Provide the [X, Y] coordinate of the cell's center where the given text is located.  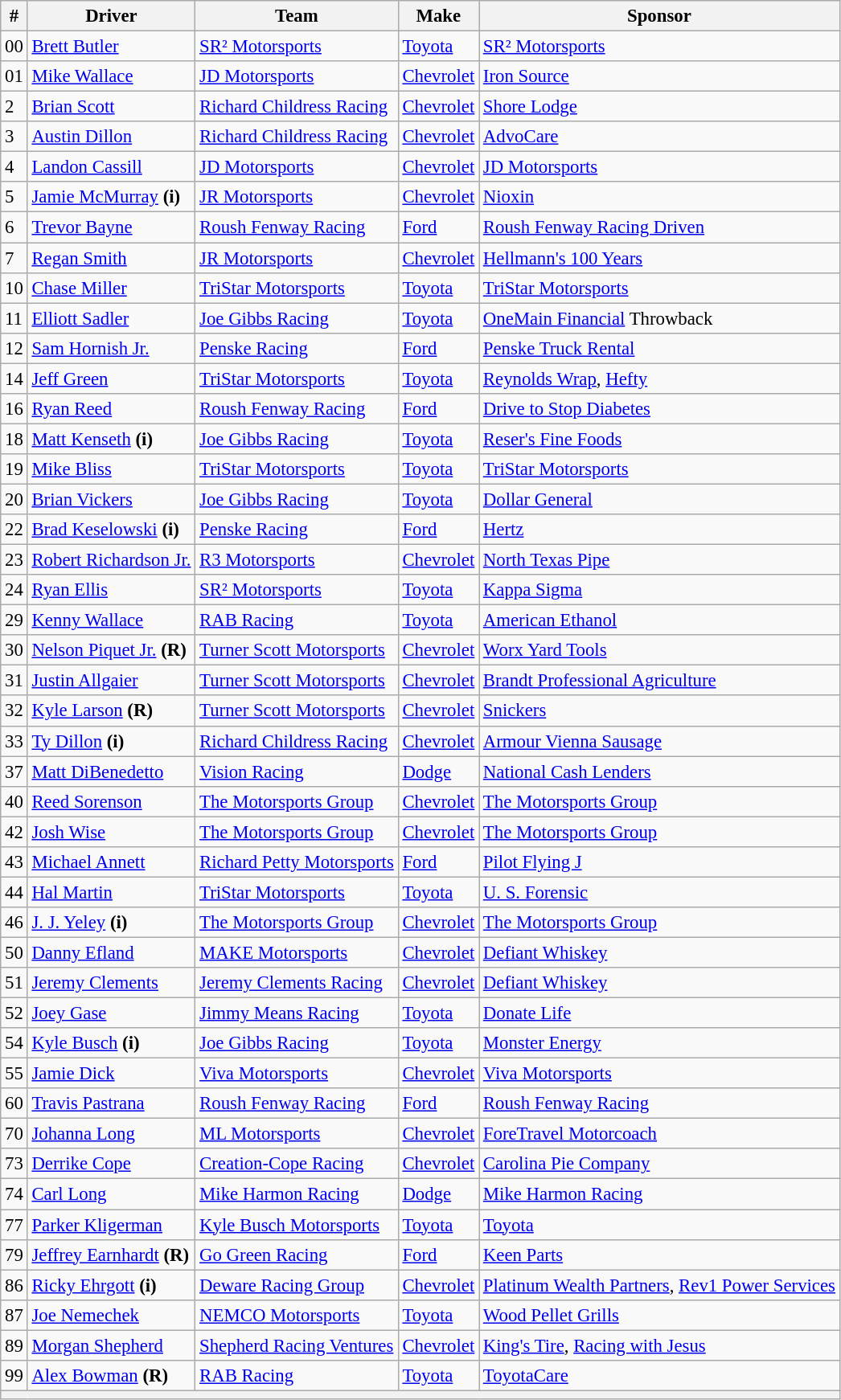
22 [14, 530]
Creation-Cope Racing [297, 1165]
Jamie McMurray (i) [111, 197]
Reed Sorenson [111, 801]
Matt DiBenedetto [111, 772]
Shore Lodge [659, 107]
Brandt Professional Agriculture [659, 681]
American Ethanol [659, 620]
Regan Smith [111, 258]
MAKE Motorsports [297, 952]
12 [14, 348]
Robert Richardson Jr. [111, 560]
Austin Dillon [111, 137]
52 [14, 1013]
19 [14, 469]
Brian Scott [111, 107]
Jeff Green [111, 379]
51 [14, 983]
Brad Keselowski (i) [111, 530]
Matt Kenseth (i) [111, 439]
J. J. Yeley (i) [111, 923]
86 [14, 1285]
Jeffrey Earnhardt (R) [111, 1255]
79 [14, 1255]
Joey Gase [111, 1013]
Make [438, 16]
Pilot Flying J [659, 862]
Monster Energy [659, 1043]
Keen Parts [659, 1255]
Jamie Dick [111, 1074]
Johanna Long [111, 1134]
Carolina Pie Company [659, 1165]
00 [14, 47]
54 [14, 1043]
Hertz [659, 530]
Mike Bliss [111, 469]
Penske Truck Rental [659, 348]
5 [14, 197]
87 [14, 1315]
Reynolds Wrap, Hefty [659, 379]
National Cash Lenders [659, 772]
Parker Kligerman [111, 1225]
70 [14, 1134]
Jimmy Means Racing [297, 1013]
7 [14, 258]
Team [297, 16]
Sponsor [659, 16]
01 [14, 76]
Ryan Reed [111, 409]
Go Green Racing [297, 1255]
Kyle Busch Motorsports [297, 1225]
18 [14, 439]
Michael Annett [111, 862]
3 [14, 137]
42 [14, 832]
Reser's Fine Foods [659, 439]
Justin Allgaier [111, 681]
Josh Wise [111, 832]
Armour Vienna Sausage [659, 741]
Deware Racing Group [297, 1285]
Richard Petty Motorsports [297, 862]
Nelson Piquet Jr. (R) [111, 650]
20 [14, 499]
6 [14, 227]
Kyle Larson (R) [111, 711]
Hal Martin [111, 892]
16 [14, 409]
4 [14, 167]
11 [14, 318]
ToyotaCare [659, 1376]
Landon Cassill [111, 167]
89 [14, 1345]
Kyle Busch (i) [111, 1043]
30 [14, 650]
43 [14, 862]
50 [14, 952]
Alex Bowman (R) [111, 1376]
Shepherd Racing Ventures [297, 1345]
Travis Pastrana [111, 1103]
Derrike Cope [111, 1165]
Chase Miller [111, 288]
Roush Fenway Racing Driven [659, 227]
Iron Source [659, 76]
Ryan Ellis [111, 590]
40 [14, 801]
Mike Wallace [111, 76]
Brett Butler [111, 47]
Brian Vickers [111, 499]
Joe Nemechek [111, 1315]
73 [14, 1165]
Sam Hornish Jr. [111, 348]
55 [14, 1074]
Vision Racing [297, 772]
Worx Yard Tools [659, 650]
Platinum Wealth Partners, Rev1 Power Services [659, 1285]
46 [14, 923]
Ricky Ehrgott (i) [111, 1285]
29 [14, 620]
U. S. Forensic [659, 892]
74 [14, 1194]
Hellmann's 100 Years [659, 258]
NEMCO Motorsports [297, 1315]
23 [14, 560]
99 [14, 1376]
77 [14, 1225]
Driver [111, 16]
Carl Long [111, 1194]
24 [14, 590]
Ty Dillon (i) [111, 741]
R3 Motorsports [297, 560]
OneMain Financial Throwback [659, 318]
14 [14, 379]
Kappa Sigma [659, 590]
ML Motorsports [297, 1134]
60 [14, 1103]
Drive to Stop Diabetes [659, 409]
ForeTravel Motorcoach [659, 1134]
31 [14, 681]
Wood Pellet Grills [659, 1315]
Jeremy Clements [111, 983]
North Texas Pipe [659, 560]
2 [14, 107]
10 [14, 288]
33 [14, 741]
Elliott Sadler [111, 318]
Kenny Wallace [111, 620]
Nioxin [659, 197]
# [14, 16]
Dollar General [659, 499]
44 [14, 892]
Morgan Shepherd [111, 1345]
Jeremy Clements Racing [297, 983]
Snickers [659, 711]
Donate Life [659, 1013]
AdvoCare [659, 137]
King's Tire, Racing with Jesus [659, 1345]
37 [14, 772]
Danny Efland [111, 952]
32 [14, 711]
Trevor Bayne [111, 227]
